For the text-containing cell, return its midpoint in (x, y) coordinate format. 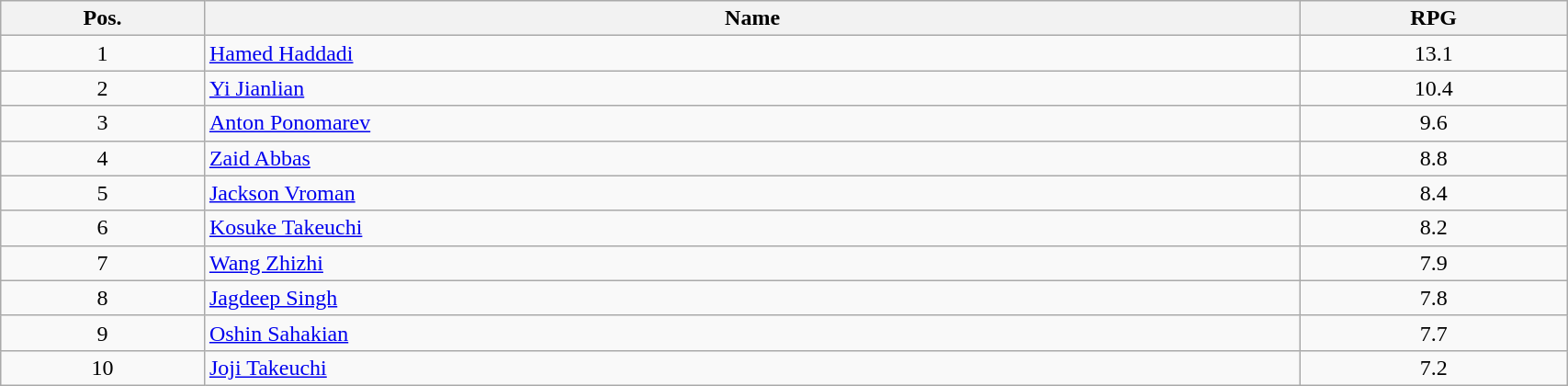
8.4 (1434, 193)
Anton Ponomarev (751, 123)
Kosuke Takeuchi (751, 228)
9.6 (1434, 123)
7.2 (1434, 368)
Oshin Sahakian (751, 333)
Joji Takeuchi (751, 368)
1 (103, 53)
10.4 (1434, 88)
4 (103, 158)
7.9 (1434, 263)
8.2 (1434, 228)
3 (103, 123)
7.7 (1434, 333)
Jackson Vroman (751, 193)
2 (103, 88)
13.1 (1434, 53)
Zaid Abbas (751, 158)
Wang Zhizhi (751, 263)
8 (103, 298)
Name (751, 18)
Pos. (103, 18)
RPG (1434, 18)
8.8 (1434, 158)
9 (103, 333)
Yi Jianlian (751, 88)
5 (103, 193)
Hamed Haddadi (751, 53)
7 (103, 263)
6 (103, 228)
Jagdeep Singh (751, 298)
7.8 (1434, 298)
10 (103, 368)
